Return the (X, Y) coordinate for the center point of the cell that contains the specified text.  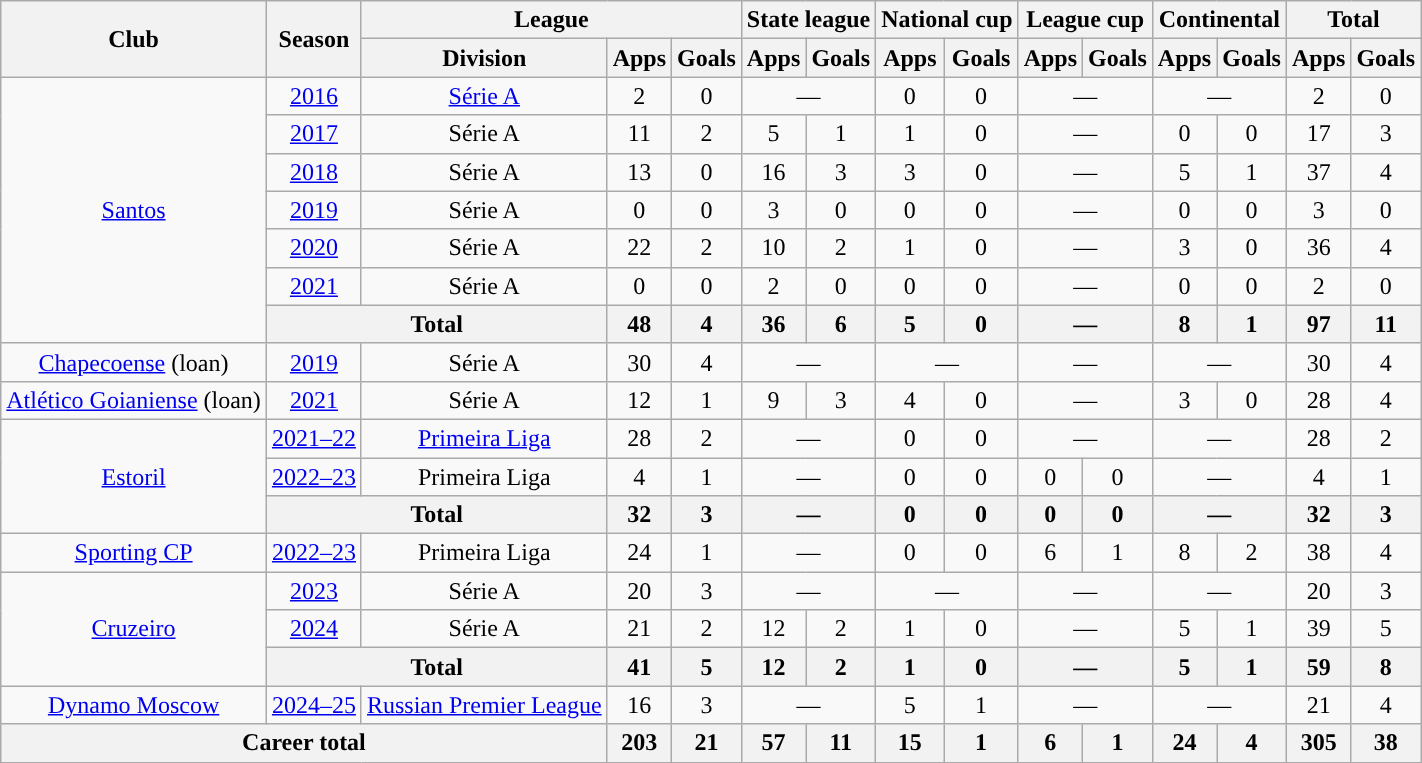
Estoril (134, 476)
9 (773, 400)
Club (134, 39)
15 (910, 743)
National cup (947, 20)
10 (773, 248)
Season (314, 39)
Atlético Goianiense (loan) (134, 400)
Cruzeiro (134, 629)
2021–22 (314, 438)
2020 (314, 248)
2024 (314, 629)
League cup (1085, 20)
37 (1318, 172)
State league (808, 20)
Santos (134, 210)
Continental (1219, 20)
41 (639, 667)
17 (1318, 134)
Chapecoense (loan) (134, 362)
League (551, 20)
203 (639, 743)
2017 (314, 134)
97 (1318, 324)
2024–25 (314, 705)
Division (484, 58)
22 (639, 248)
57 (773, 743)
2023 (314, 591)
13 (639, 172)
Sporting CP (134, 553)
305 (1318, 743)
39 (1318, 629)
Dynamo Moscow (134, 705)
2018 (314, 172)
59 (1318, 667)
Russian Premier League (484, 705)
48 (639, 324)
2016 (314, 96)
Career total (304, 743)
